Search for the cell housing the specified text and yield its [x, y] center coordinate. 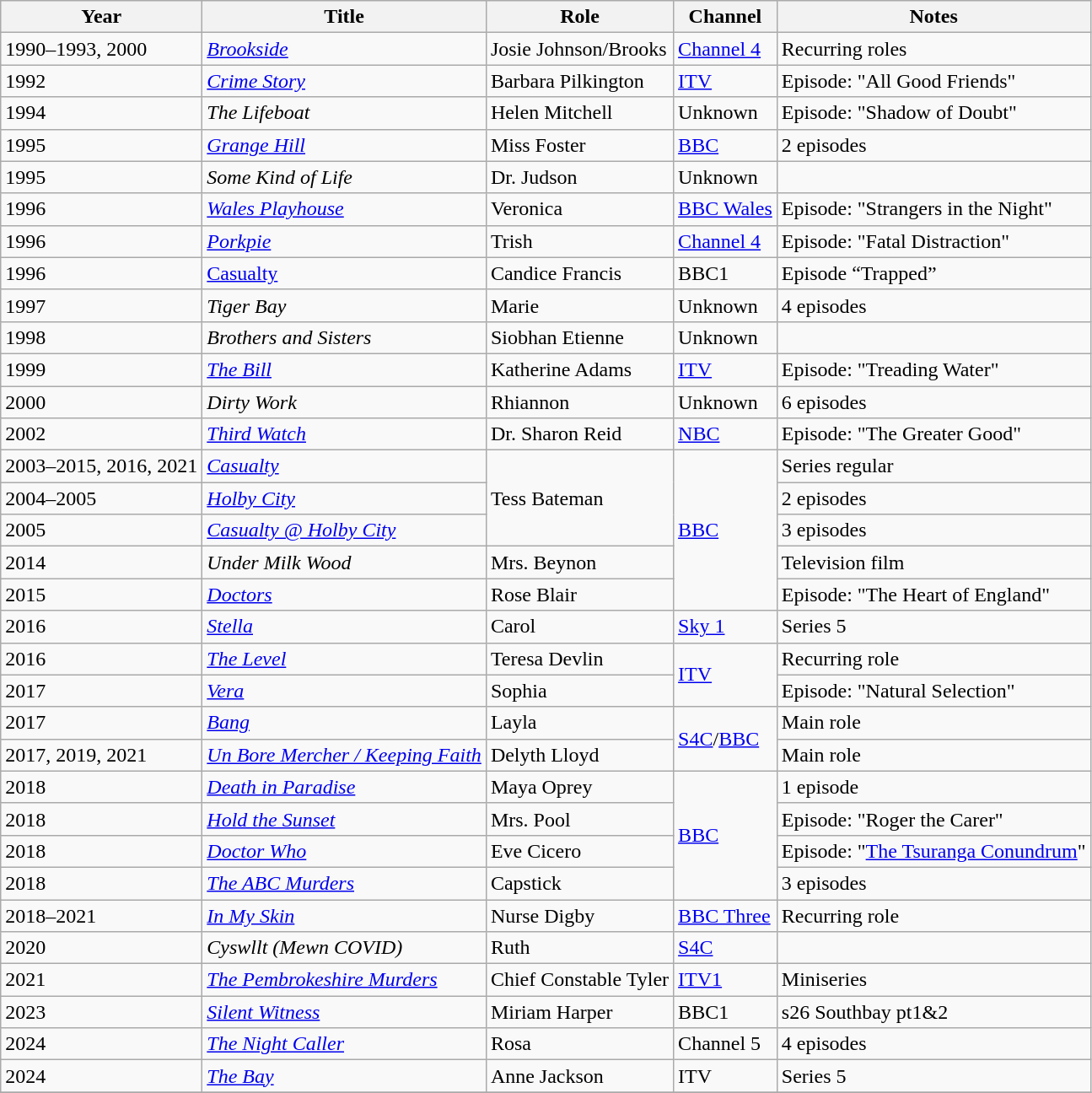
Rhiannon [579, 402]
Cyswllt (Mewn COVID) [344, 948]
The Bill [344, 369]
Episode: "Shadow of Doubt" [933, 113]
ITV1 [725, 980]
Episode “Trapped” [933, 273]
1992 [101, 81]
Silent Witness [344, 1012]
2020 [101, 948]
1997 [101, 305]
Episode: "All Good Friends" [933, 81]
Dirty Work [344, 402]
Helen Mitchell [579, 113]
Episode: "The Greater Good" [933, 434]
1994 [101, 113]
S4C [725, 948]
Stella [344, 627]
Death in Paradise [344, 787]
Notes [933, 17]
Episode: "Strangers in the Night" [933, 209]
2004–2005 [101, 498]
Miriam Harper [579, 1012]
1999 [101, 369]
2002 [101, 434]
1990–1993, 2000 [101, 49]
2023 [101, 1012]
Capstick [579, 883]
The Level [344, 659]
Teresa Devlin [579, 659]
2003–2015, 2016, 2021 [101, 466]
BBC Wales [725, 209]
Episode: "Fatal Distraction" [933, 241]
Doctors [344, 595]
Eve Cicero [579, 851]
Holby City [344, 498]
Mrs. Beynon [579, 563]
Anne Jackson [579, 1076]
Title [344, 17]
Sophia [579, 691]
Dr. Sharon Reid [579, 434]
Veronica [579, 209]
Rose Blair [579, 595]
Ruth [579, 948]
Doctor Who [344, 851]
NBC [725, 434]
Mrs. Pool [579, 819]
The Night Caller [344, 1044]
Candice Francis [579, 273]
2000 [101, 402]
S4C/BBC [725, 739]
Miniseries [933, 980]
2018–2021 [101, 915]
Barbara Pilkington [579, 81]
Brothers and Sisters [344, 337]
Under Milk Wood [344, 563]
Katherine Adams [579, 369]
1998 [101, 337]
Some Kind of Life [344, 177]
In My Skin [344, 915]
The Pembrokeshire Murders [344, 980]
Miss Foster [579, 145]
Josie Johnson/Brooks [579, 49]
Episode: "Roger the Carer" [933, 819]
Vera [344, 691]
Episode: "Treading Water" [933, 369]
Role [579, 17]
Delyth Lloyd [579, 755]
2015 [101, 595]
Television film [933, 563]
The Bay [344, 1076]
Rosa [579, 1044]
The ABC Murders [344, 883]
Series regular [933, 466]
Trish [579, 241]
Episode: "Natural Selection" [933, 691]
Tiger Bay [344, 305]
Chief Constable Tyler [579, 980]
Third Watch [344, 434]
Casualty @ Holby City [344, 530]
6 episodes [933, 402]
Episode: "The Heart of England" [933, 595]
Sky 1 [725, 627]
2017, 2019, 2021 [101, 755]
Wales Playhouse [344, 209]
Layla [579, 723]
Brookside [344, 49]
2014 [101, 563]
Maya Oprey [579, 787]
Year [101, 17]
BBC Three [725, 915]
Episode: "The Tsuranga Conundrum" [933, 851]
Nurse Digby [579, 915]
Un Bore Mercher / Keeping Faith [344, 755]
Hold the Sunset [344, 819]
Grange Hill [344, 145]
Porkpie [344, 241]
s26 Southbay pt1&2 [933, 1012]
Crime Story [344, 81]
Carol [579, 627]
Dr. Judson [579, 177]
2005 [101, 530]
Recurring roles [933, 49]
Siobhan Etienne [579, 337]
The Lifeboat [344, 113]
Marie [579, 305]
2021 [101, 980]
Channel [725, 17]
1 episode [933, 787]
Channel 5 [725, 1044]
Tess Bateman [579, 498]
Bang [344, 723]
